Determine the (x, y) coordinate at the center of the cell enclosing the given text.  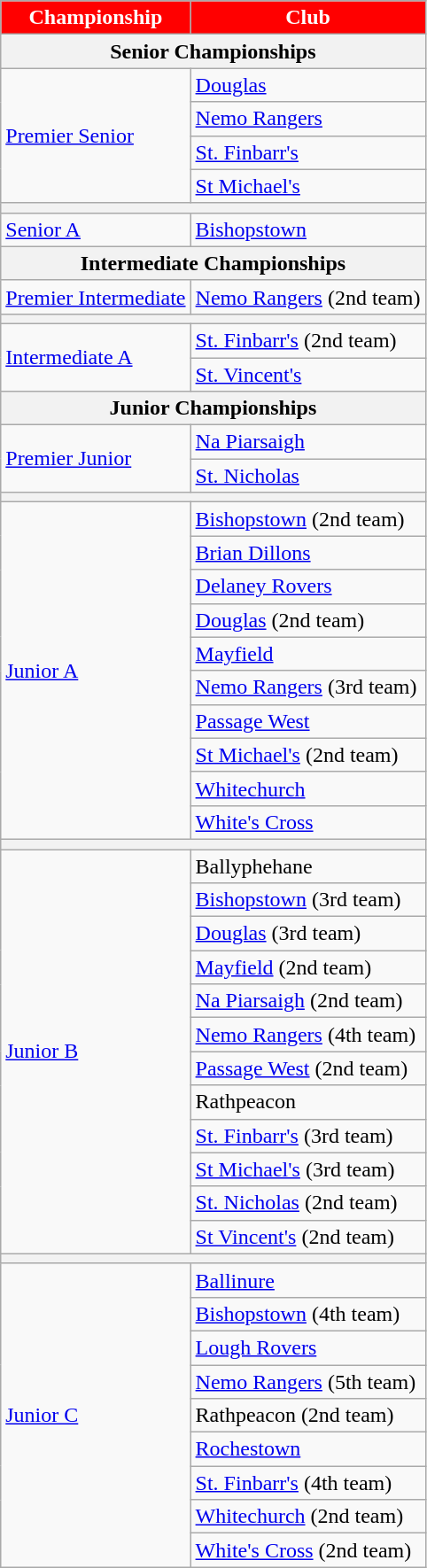
Rathpeacon (2nd team) (308, 1416)
Junior B (96, 1051)
Na Piarsaigh (2nd team) (308, 1001)
Nemo Rangers (4th team) (308, 1035)
Whitechurch (2nd team) (308, 1517)
Passage West (2nd team) (308, 1068)
Championship (96, 18)
Junior C (96, 1416)
Senior A (96, 229)
St Michael's (3rd team) (308, 1169)
Premier Intermediate (96, 297)
Premier Senior (96, 136)
Rochestown (308, 1449)
White's Cross (308, 822)
Bishopstown (308, 229)
Na Piarsaigh (308, 442)
White's Cross (2nd team) (308, 1550)
St. Nicholas (308, 476)
Ballinure (308, 1280)
St. Vincent's (308, 375)
Nemo Rangers (308, 119)
St. Finbarr's (4th team) (308, 1483)
St. Finbarr's (308, 152)
Nemo Rangers (3rd team) (308, 687)
Mayfield (308, 654)
Bishopstown (2nd team) (308, 519)
Club (308, 18)
Bishopstown (4th team) (308, 1314)
Douglas (2nd team) (308, 620)
St. Nicholas (2nd team) (308, 1203)
St. Finbarr's (2nd team) (308, 340)
Lough Rovers (308, 1347)
Senior Championships (213, 51)
Nemo Rangers (5th team) (308, 1381)
Intermediate Championships (213, 263)
Junior Championships (213, 408)
Ballyphehane (308, 866)
Brian Dillons (308, 553)
Passage West (308, 721)
St Vincent's (2nd team) (308, 1237)
Intermediate A (96, 357)
Junior A (96, 671)
St Michael's (308, 186)
St Michael's (2nd team) (308, 755)
Bishopstown (3rd team) (308, 900)
Whitechurch (308, 788)
Mayfield (2nd team) (308, 967)
Nemo Rangers (2nd team) (308, 297)
Delaney Rovers (308, 586)
St. Finbarr's (3rd team) (308, 1136)
Premier Junior (96, 459)
Rathpeacon (308, 1102)
Douglas (308, 85)
Douglas (3rd team) (308, 934)
